Return the (x, y) coordinate for the center point of the cell that contains the specified text.  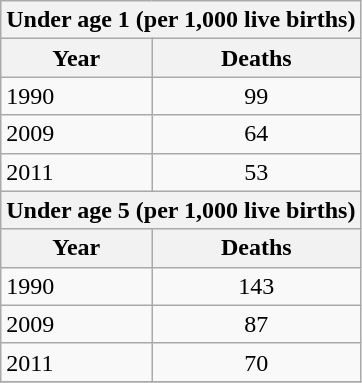
53 (256, 172)
64 (256, 134)
87 (256, 324)
143 (256, 286)
Under age 5 (per 1,000 live births) (181, 210)
Under age 1 (per 1,000 live births) (181, 20)
70 (256, 362)
99 (256, 96)
